Search for the cell housing the specified text and yield its (X, Y) center coordinate. 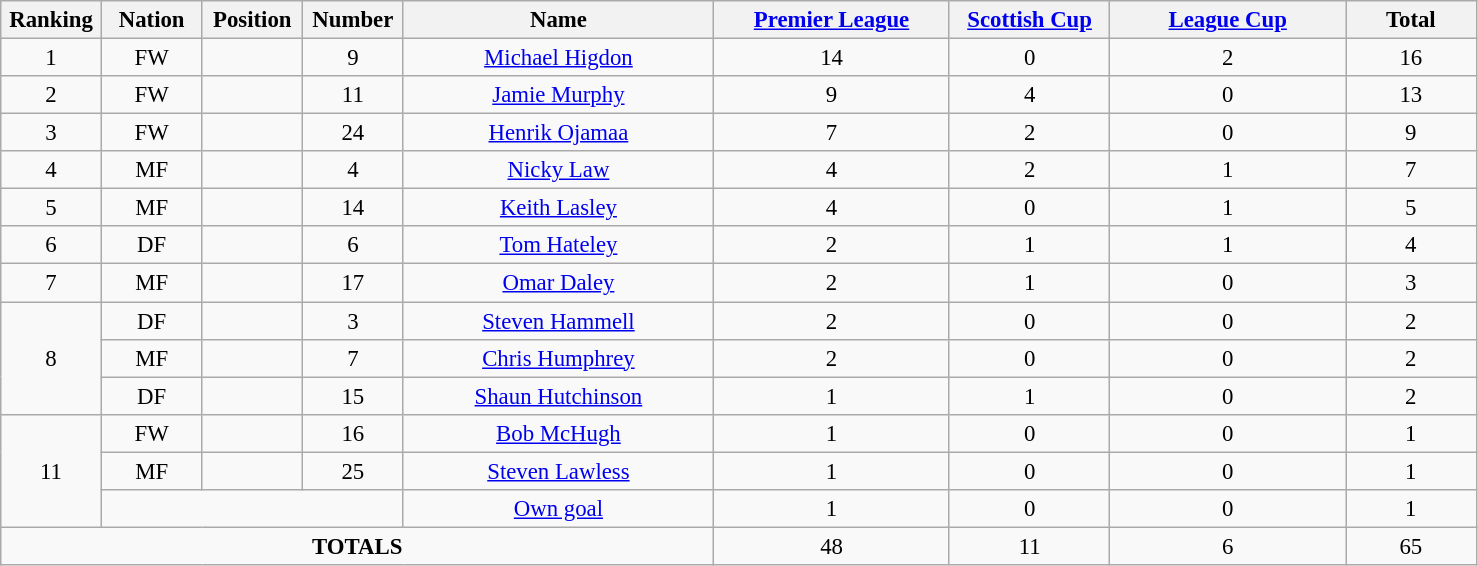
Jamie Murphy (558, 95)
17 (354, 283)
Steven Lawless (558, 471)
Chris Humphrey (558, 358)
Ranking (52, 20)
Nation (152, 20)
Henrik Ojamaa (558, 133)
Shaun Hutchinson (558, 396)
Number (354, 20)
Total (1412, 20)
65 (1412, 546)
Michael Higdon (558, 58)
Keith Lasley (558, 208)
Position (252, 20)
48 (832, 546)
Premier League (832, 20)
15 (354, 396)
Bob McHugh (558, 433)
Steven Hammell (558, 321)
Scottish Cup (1030, 20)
TOTALS (358, 546)
Nicky Law (558, 170)
Omar Daley (558, 283)
League Cup (1228, 20)
24 (354, 133)
Name (558, 20)
25 (354, 471)
Tom Hateley (558, 245)
Own goal (558, 509)
8 (52, 358)
13 (1412, 95)
